Extract the [X, Y] coordinate from the center of the cell holding the provided text.  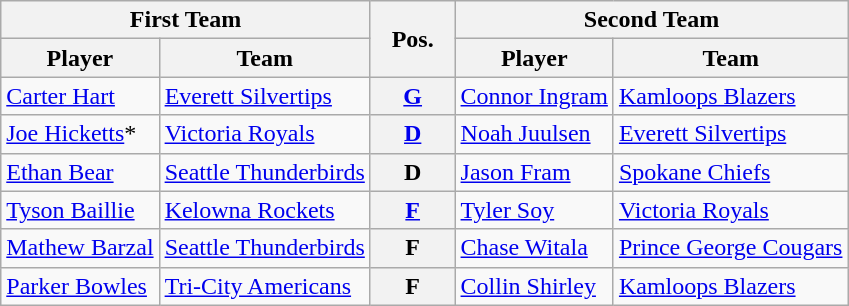
Pos. [412, 39]
Tyson Baillie [80, 210]
G [412, 96]
Spokane Chiefs [730, 172]
Mathew Barzal [80, 248]
Ethan Bear [80, 172]
Jason Fram [534, 172]
Chase Witala [534, 248]
Noah Juulsen [534, 134]
Second Team [652, 20]
Tri-City Americans [264, 286]
Parker Bowles [80, 286]
Connor Ingram [534, 96]
Collin Shirley [534, 286]
Carter Hart [80, 96]
Joe Hicketts* [80, 134]
Tyler Soy [534, 210]
First Team [186, 20]
Kelowna Rockets [264, 210]
Prince George Cougars [730, 248]
